Provide the [x, y] coordinate of the cell's center where the given text is located.  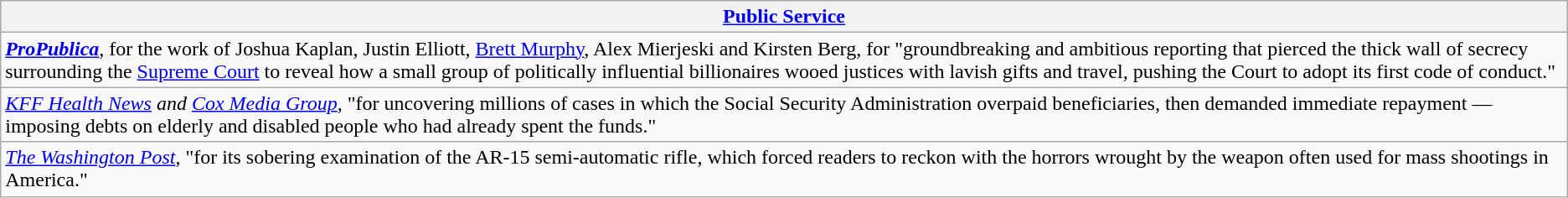
Public Service [784, 17]
